From the cell containing the given text, extract its center point as (x, y) coordinate. 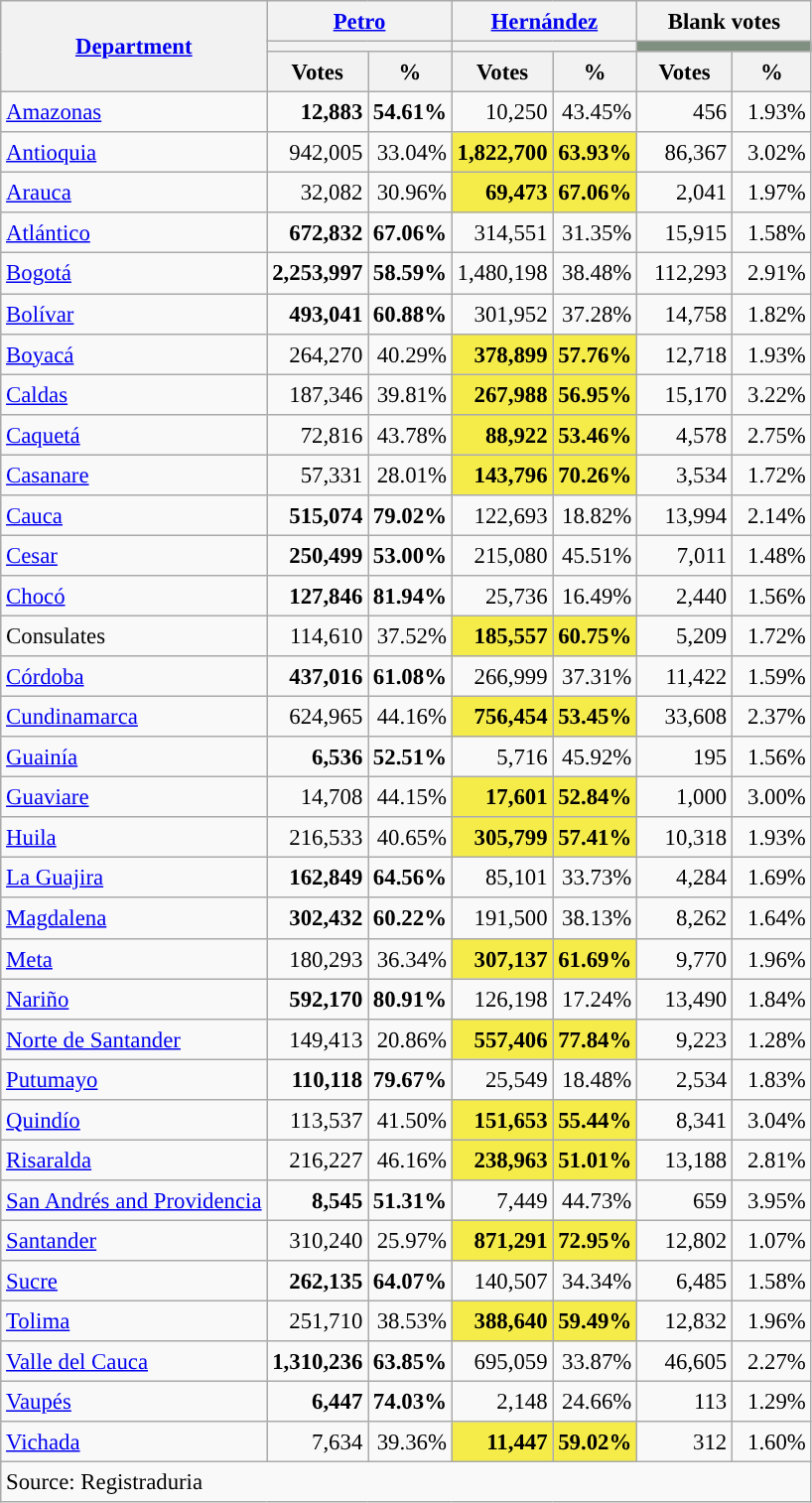
17.24% (596, 999)
52.84% (596, 798)
1.28% (772, 1038)
4,284 (685, 878)
72,816 (318, 435)
Caquetá (134, 435)
Casanare (134, 475)
Norte de Santander (134, 1038)
45.51% (596, 556)
36.34% (411, 959)
59.49% (596, 1322)
1.64% (772, 919)
57,331 (318, 475)
53.45% (596, 717)
2.81% (772, 1160)
53.00% (411, 556)
18.82% (596, 516)
1,822,700 (502, 153)
44.16% (411, 717)
San Andrés and Providencia (134, 1201)
60.75% (596, 635)
2.27% (772, 1362)
33.73% (596, 878)
11,447 (502, 1441)
55.44% (596, 1120)
13,490 (685, 999)
267,988 (502, 395)
38.48% (596, 274)
Nariño (134, 999)
4,578 (685, 435)
672,832 (318, 232)
3,534 (685, 475)
Blank votes (725, 22)
25,549 (502, 1080)
Guaviare (134, 798)
Cauca (134, 516)
Vaupés (134, 1402)
12,832 (685, 1322)
37.31% (596, 677)
39.81% (411, 395)
493,041 (318, 314)
1,000 (685, 798)
1.48% (772, 556)
515,074 (318, 516)
80.91% (411, 999)
13,188 (685, 1160)
624,965 (318, 717)
44.15% (411, 798)
191,500 (502, 919)
63.93% (596, 153)
60.22% (411, 919)
149,413 (318, 1038)
Córdoba (134, 677)
1.97% (772, 193)
122,693 (502, 516)
187,346 (318, 395)
5,716 (502, 756)
30.96% (411, 193)
1.60% (772, 1441)
8,262 (685, 919)
1.29% (772, 1402)
70.26% (596, 475)
46,605 (685, 1362)
592,170 (318, 999)
10,318 (685, 838)
57.41% (596, 838)
38.53% (411, 1322)
Source: Registraduria (406, 1483)
3.22% (772, 395)
378,899 (502, 353)
251,710 (318, 1322)
215,080 (502, 556)
51.01% (596, 1160)
Meta (134, 959)
25.97% (411, 1241)
1,310,236 (318, 1362)
Valle del Cauca (134, 1362)
85,101 (502, 878)
33.04% (411, 153)
45.92% (596, 756)
52.51% (411, 756)
2,148 (502, 1402)
64.56% (411, 878)
388,640 (502, 1322)
10,250 (502, 113)
Vichada (134, 1441)
32,082 (318, 193)
5,209 (685, 635)
195 (685, 756)
3.02% (772, 153)
302,432 (318, 919)
114,610 (318, 635)
113,537 (318, 1120)
64.07% (411, 1281)
1.59% (772, 677)
305,799 (502, 838)
12,718 (685, 353)
Petro (359, 22)
1.82% (772, 314)
86,367 (685, 153)
18.48% (596, 1080)
1.69% (772, 878)
Hernández (544, 22)
140,507 (502, 1281)
127,846 (318, 596)
Risaralda (134, 1160)
63.85% (411, 1362)
37.28% (596, 314)
Chocó (134, 596)
61.69% (596, 959)
Guainía (134, 756)
1.84% (772, 999)
871,291 (502, 1241)
Quindío (134, 1120)
79.02% (411, 516)
61.08% (411, 677)
40.29% (411, 353)
143,796 (502, 475)
34.34% (596, 1281)
9,770 (685, 959)
1.07% (772, 1241)
69,473 (502, 193)
456 (685, 113)
25,736 (502, 596)
12,883 (318, 113)
7,634 (318, 1441)
3.00% (772, 798)
59.02% (596, 1441)
Huila (134, 838)
24.66% (596, 1402)
58.59% (411, 274)
216,533 (318, 838)
238,963 (502, 1160)
57.76% (596, 353)
Cundinamarca (134, 717)
Putumayo (134, 1080)
310,240 (318, 1241)
2.91% (772, 274)
2,534 (685, 1080)
39.36% (411, 1441)
557,406 (502, 1038)
38.13% (596, 919)
Santander (134, 1241)
250,499 (318, 556)
33.87% (596, 1362)
Consulates (134, 635)
14,708 (318, 798)
Boyacá (134, 353)
Sucre (134, 1281)
756,454 (502, 717)
126,198 (502, 999)
Atlántico (134, 232)
110,118 (318, 1080)
31.35% (596, 232)
41.50% (411, 1120)
77.84% (596, 1038)
9,223 (685, 1038)
8,545 (318, 1201)
6,536 (318, 756)
40.65% (411, 838)
Magdalena (134, 919)
28.01% (411, 475)
2,440 (685, 596)
437,016 (318, 677)
74.03% (411, 1402)
2.14% (772, 516)
266,999 (502, 677)
20.86% (411, 1038)
53.46% (596, 435)
7,011 (685, 556)
51.31% (411, 1201)
314,551 (502, 232)
659 (685, 1201)
180,293 (318, 959)
301,952 (502, 314)
12,802 (685, 1241)
151,653 (502, 1120)
72.95% (596, 1241)
1,480,198 (502, 274)
Bolívar (134, 314)
6,447 (318, 1402)
264,270 (318, 353)
33,608 (685, 717)
43.78% (411, 435)
7,449 (502, 1201)
Department (134, 47)
262,135 (318, 1281)
11,422 (685, 677)
17,601 (502, 798)
16.49% (596, 596)
Arauca (134, 193)
2,253,997 (318, 274)
Amazonas (134, 113)
54.61% (411, 113)
3.95% (772, 1201)
6,485 (685, 1281)
2.75% (772, 435)
695,059 (502, 1362)
112,293 (685, 274)
60.88% (411, 314)
81.94% (411, 596)
Bogotá (134, 274)
13,994 (685, 516)
Caldas (134, 395)
3.04% (772, 1120)
307,137 (502, 959)
185,557 (502, 635)
56.95% (596, 395)
88,922 (502, 435)
14,758 (685, 314)
43.45% (596, 113)
79.67% (411, 1080)
44.73% (596, 1201)
162,849 (318, 878)
942,005 (318, 153)
La Guajira (134, 878)
15,170 (685, 395)
Antioquia (134, 153)
2.37% (772, 717)
8,341 (685, 1120)
15,915 (685, 232)
113 (685, 1402)
Tolima (134, 1322)
1.83% (772, 1080)
312 (685, 1441)
37.52% (411, 635)
46.16% (411, 1160)
216,227 (318, 1160)
Cesar (134, 556)
2,041 (685, 193)
